Return [x, y] of the center of cell containing provided text 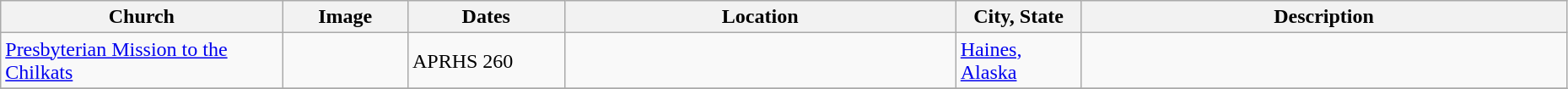
Location [760, 17]
Haines, Alaska [1019, 61]
Presbyterian Mission to the Chilkats [142, 61]
APRHS 260 [486, 61]
Image [346, 17]
Description [1324, 17]
City, State [1019, 17]
Church [142, 17]
Dates [486, 17]
